Extract the (x, y) coordinate from the center of the cell holding the provided text.  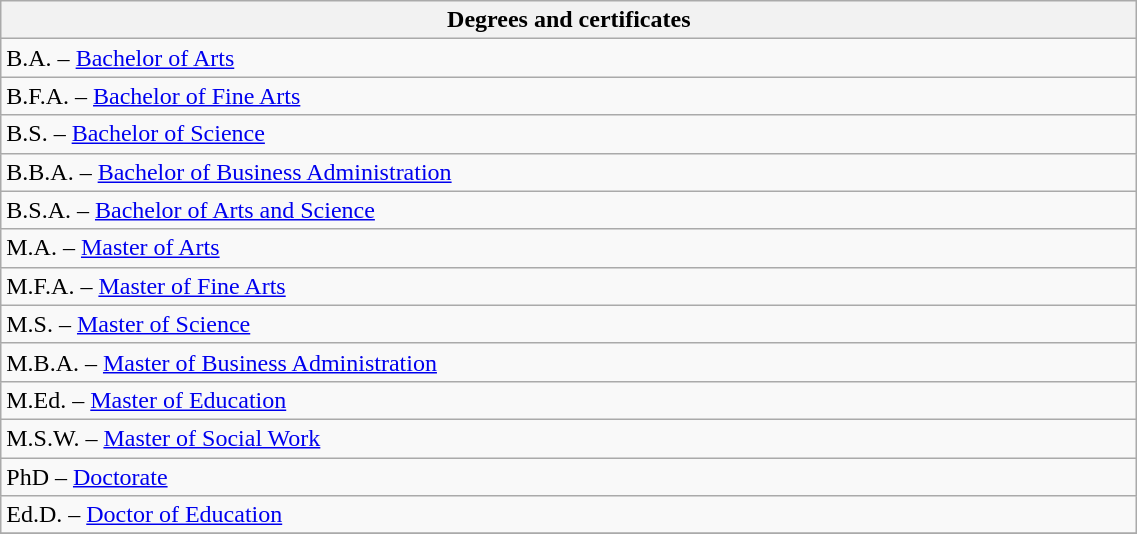
M.S.W. – Master of Social Work (569, 438)
M.Ed. – Master of Education (569, 400)
Degrees and certificates (569, 20)
M.B.A. – Master of Business Administration (569, 362)
Ed.D. – Doctor of Education (569, 515)
B.A. – Bachelor of Arts (569, 58)
M.A. – Master of Arts (569, 248)
B.F.A. – Bachelor of Fine Arts (569, 96)
PhD – Doctorate (569, 477)
B.S.A. – Bachelor of Arts and Science (569, 210)
B.S. – Bachelor of Science (569, 134)
M.F.A. – Master of Fine Arts (569, 286)
B.B.A. – Bachelor of Business Administration (569, 172)
M.S. – Master of Science (569, 324)
